Search for the cell housing the specified text and yield its [x, y] center coordinate. 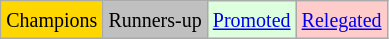
Runners-up [155, 20]
Promoted [252, 20]
Champions [52, 20]
Relegated [342, 20]
